Extract the [x, y] coordinate from the center of the cell holding the provided text.  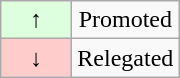
Promoted [126, 20]
↑ [36, 20]
Relegated [126, 58]
↓ [36, 58]
